Provide the [x, y] coordinate of the cell's center where the given text is located.  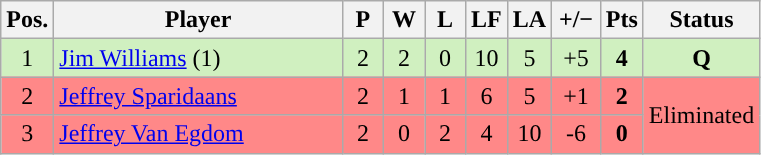
6 [487, 96]
L [444, 20]
+5 [576, 58]
-6 [576, 134]
Jeffrey Van Egdom [198, 134]
Jeffrey Sparidaans [198, 96]
3 [28, 134]
P [362, 20]
Jim Williams (1) [198, 58]
Pos. [28, 20]
Player [198, 20]
Q [701, 58]
Pts [622, 20]
Eliminated [701, 115]
+1 [576, 96]
LA [529, 20]
+/− [576, 20]
Status [701, 20]
LF [487, 20]
W [404, 20]
